From the cell containing the given text, extract its center point as [x, y] coordinate. 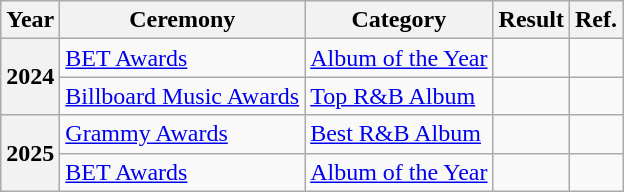
2025 [30, 153]
Ref. [596, 20]
Top R&B Album [399, 96]
Year [30, 20]
Billboard Music Awards [182, 96]
Grammy Awards [182, 134]
Category [399, 20]
Ceremony [182, 20]
Best R&B Album [399, 134]
2024 [30, 77]
Result [531, 20]
